Provide the (X, Y) coordinate of the cell's center where the given text is located.  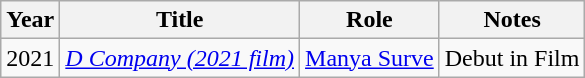
Year (30, 20)
Debut in Film (512, 58)
Title (180, 20)
Role (370, 20)
Manya Surve (370, 58)
Notes (512, 20)
2021 (30, 58)
D Company (2021 film) (180, 58)
